For the text-containing cell, return its midpoint in [x, y] coordinate format. 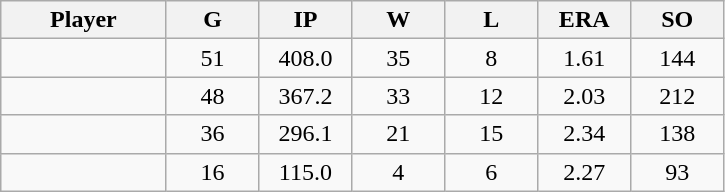
36 [212, 134]
ERA [584, 20]
33 [398, 96]
35 [398, 58]
L [492, 20]
408.0 [306, 58]
12 [492, 96]
SO [678, 20]
115.0 [306, 172]
1.61 [584, 58]
93 [678, 172]
296.1 [306, 134]
2.27 [584, 172]
IP [306, 20]
144 [678, 58]
G [212, 20]
16 [212, 172]
367.2 [306, 96]
Player [84, 20]
51 [212, 58]
W [398, 20]
8 [492, 58]
212 [678, 96]
48 [212, 96]
15 [492, 134]
138 [678, 134]
4 [398, 172]
2.03 [584, 96]
6 [492, 172]
21 [398, 134]
2.34 [584, 134]
